Search for the cell housing the specified text and yield its [x, y] center coordinate. 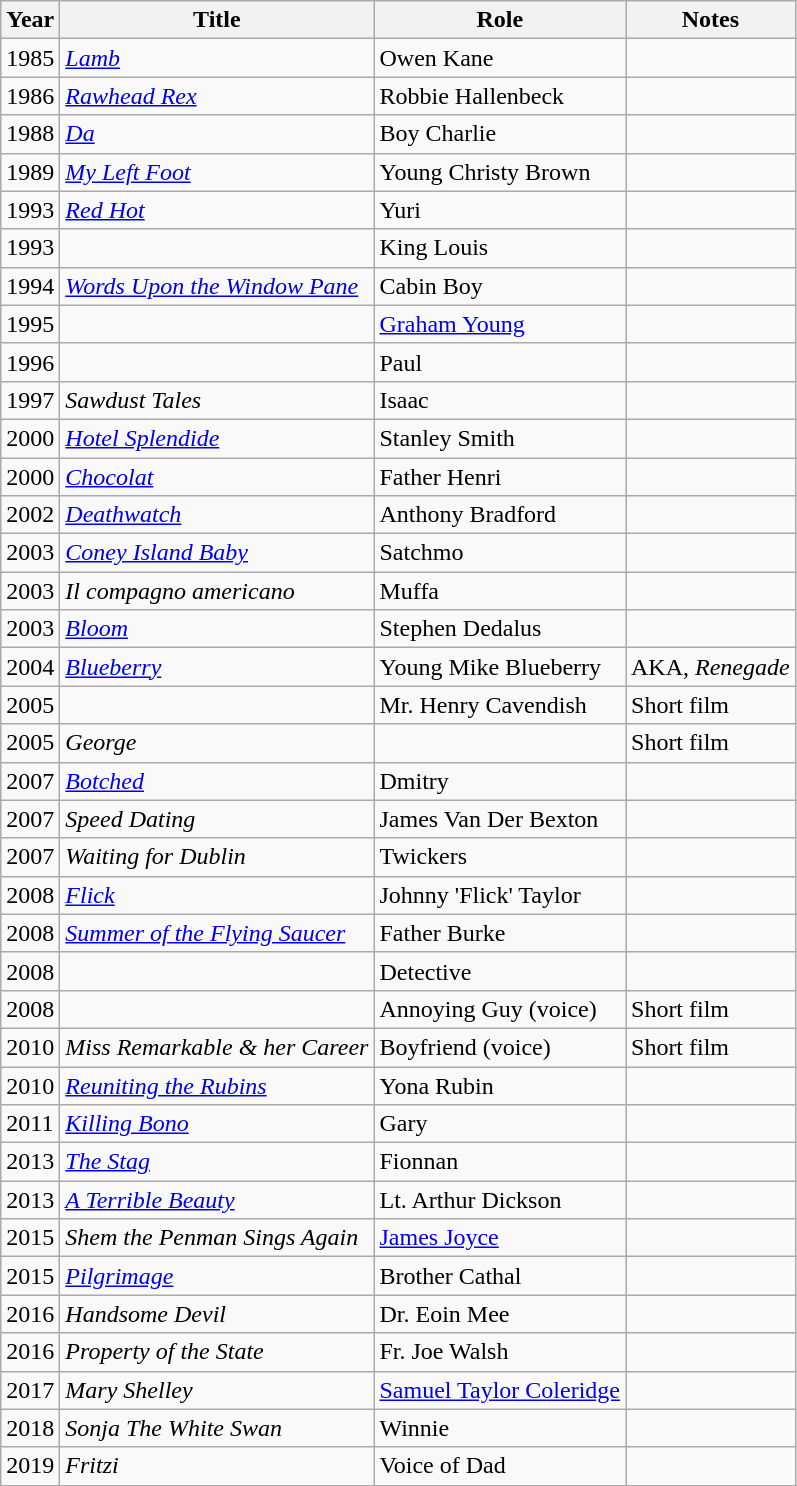
James Van Der Bexton [500, 819]
Sonja The White Swan [217, 1428]
Muffa [500, 591]
A Terrible Beauty [217, 1200]
Boy Charlie [500, 134]
1994 [30, 286]
Young Christy Brown [500, 172]
Lt. Arthur Dickson [500, 1200]
Rawhead Rex [217, 96]
Killing Bono [217, 1124]
Brother Cathal [500, 1276]
Flick [217, 895]
1988 [30, 134]
Cabin Boy [500, 286]
2002 [30, 515]
Yuri [500, 210]
Boyfriend (voice) [500, 1047]
2018 [30, 1428]
My Left Foot [217, 172]
Satchmo [500, 553]
Handsome Devil [217, 1314]
Voice of Dad [500, 1466]
Detective [500, 971]
Graham Young [500, 324]
Year [30, 20]
Botched [217, 781]
Il compagno americano [217, 591]
Young Mike Blueberry [500, 667]
2019 [30, 1466]
King Louis [500, 248]
Pilgrimage [217, 1276]
Sawdust Tales [217, 400]
Shem the Penman Sings Again [217, 1238]
Mary Shelley [217, 1390]
Dr. Eoin Mee [500, 1314]
1997 [30, 400]
2004 [30, 667]
Bloom [217, 629]
Notes [711, 20]
Fr. Joe Walsh [500, 1352]
Paul [500, 362]
2011 [30, 1124]
1986 [30, 96]
1985 [30, 58]
1989 [30, 172]
Red Hot [217, 210]
Fionnan [500, 1162]
Words Upon the Window Pane [217, 286]
Hotel Splendide [217, 438]
Miss Remarkable & her Career [217, 1047]
Da [217, 134]
Coney Island Baby [217, 553]
Robbie Hallenbeck [500, 96]
Father Burke [500, 933]
Title [217, 20]
Winnie [500, 1428]
Deathwatch [217, 515]
Father Henri [500, 477]
Blueberry [217, 667]
Dmitry [500, 781]
Isaac [500, 400]
Mr. Henry Cavendish [500, 705]
Reuniting the Rubins [217, 1085]
Stephen Dedalus [500, 629]
Summer of the Flying Saucer [217, 933]
Samuel Taylor Coleridge [500, 1390]
Gary [500, 1124]
Fritzi [217, 1466]
Chocolat [217, 477]
2017 [30, 1390]
Johnny 'Flick' Taylor [500, 895]
Speed Dating [217, 819]
AKA, Renegade [711, 667]
Anthony Bradford [500, 515]
Annoying Guy (voice) [500, 1009]
Waiting for Dublin [217, 857]
George [217, 743]
Yona Rubin [500, 1085]
Lamb [217, 58]
Property of the State [217, 1352]
Role [500, 20]
Owen Kane [500, 58]
1996 [30, 362]
1995 [30, 324]
Stanley Smith [500, 438]
James Joyce [500, 1238]
The Stag [217, 1162]
Twickers [500, 857]
